Scan for the cell matching the given text and deliver its (X, Y) coordinate at center. 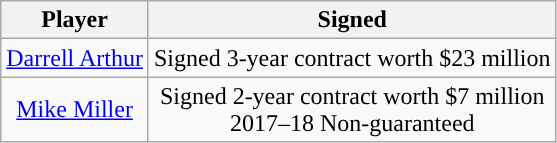
Player (75, 20)
Darrell Arthur (75, 58)
Signed 2-year contract worth $7 million2017–18 Non-guaranteed (352, 110)
Signed 3-year contract worth $23 million (352, 58)
Mike Miller (75, 110)
Signed (352, 20)
